Scan for the cell matching the given text and deliver its [x, y] coordinate at center. 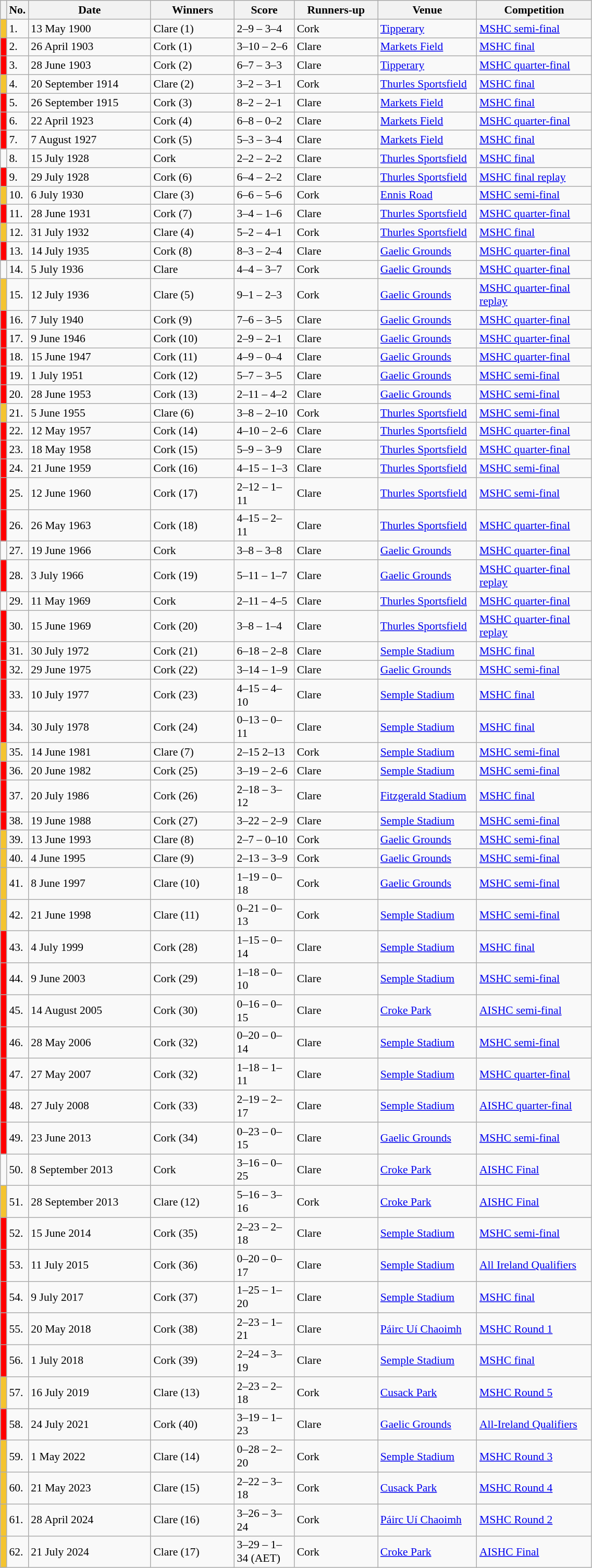
2–9 – 2–1 [265, 338]
21 June 1998 [90, 915]
6–18 – 2–8 [265, 651]
Cork (37) [192, 1297]
28. [17, 576]
0–20 – 0–17 [265, 1265]
2–13 – 3–9 [265, 858]
1–25 – 1–20 [265, 1297]
2–11 – 4–2 [265, 394]
Cork (23) [192, 695]
40. [17, 858]
Cork (38) [192, 1329]
Competition [534, 10]
15 June 1969 [90, 626]
27 July 2008 [90, 1106]
33. [17, 695]
6–6 – 5–6 [265, 195]
No. [17, 10]
Runners-up [336, 10]
28 June 1903 [90, 66]
Cork (34) [192, 1138]
Cork (28) [192, 947]
3–8 – 1–4 [265, 626]
1 July 1951 [90, 376]
Cork (8) [192, 251]
Cork (18) [192, 525]
Venue [427, 10]
24. [17, 469]
17. [17, 338]
Cork (1) [192, 47]
4–15 – 2–11 [265, 525]
Cork (27) [192, 821]
43. [17, 947]
9–1 – 2–3 [265, 295]
31. [17, 651]
15 June 2014 [90, 1233]
Clare (4) [192, 233]
21 June 1959 [90, 469]
5–9 – 3–9 [265, 450]
30. [17, 626]
2–24 – 3–19 [265, 1361]
3–10 – 2–6 [265, 47]
7. [17, 140]
50. [17, 1170]
4 July 1999 [90, 947]
Cork (22) [192, 670]
4 June 1995 [90, 858]
5–2 – 4–1 [265, 233]
26 April 1903 [90, 47]
6. [17, 121]
2–2 – 2–2 [265, 158]
3–8 – 2–10 [265, 413]
5–7 – 3–5 [265, 376]
Cork (15) [192, 450]
MSHC final replay [534, 177]
3 July 1966 [90, 576]
31 July 1932 [90, 233]
Cork (2) [192, 66]
Cork (40) [192, 1425]
15. [17, 295]
20 July 1986 [90, 796]
12. [17, 233]
2. [17, 47]
Cork (6) [192, 177]
5–3 – 3–4 [265, 140]
19. [17, 376]
Cork (25) [192, 771]
7–6 – 3–5 [265, 320]
Cork (20) [192, 626]
Cork (36) [192, 1265]
Clare (15) [192, 1488]
9 June 2003 [90, 979]
30 July 1972 [90, 651]
12 June 1960 [90, 494]
9 July 2017 [90, 1297]
Cork (33) [192, 1106]
Cork (19) [192, 576]
10 July 1977 [90, 695]
Cork (39) [192, 1361]
Cork (29) [192, 979]
57. [17, 1393]
13. [17, 251]
AISHC quarter-final [534, 1106]
41. [17, 883]
Cork (24) [192, 727]
52. [17, 1233]
3–19 – 2–6 [265, 771]
8. [17, 158]
9 June 1946 [90, 338]
44. [17, 979]
15 June 1947 [90, 357]
46. [17, 1043]
Cork (12) [192, 376]
Cork (35) [192, 1233]
AISHC semi-final [534, 1010]
5 June 1955 [90, 413]
25. [17, 494]
4–9 – 0–4 [265, 357]
0–20 – 0–14 [265, 1043]
11 July 2015 [90, 1265]
18 May 1958 [90, 450]
Cork (11) [192, 357]
3–29 – 1–34 (AET) [265, 1552]
3–14 – 1–9 [265, 670]
4. [17, 84]
23 June 2013 [90, 1138]
6 July 1930 [90, 195]
2–19 – 2–17 [265, 1106]
4–15 – 4–10 [265, 695]
12 July 1936 [90, 295]
20 September 1914 [90, 84]
19 June 1966 [90, 551]
2–23 – 1–21 [265, 1329]
Clare (16) [192, 1520]
0–23 – 0–15 [265, 1138]
13 May 1900 [90, 29]
4–4 – 3–7 [265, 270]
20. [17, 394]
Cork (30) [192, 1010]
2–7 – 0–10 [265, 840]
56. [17, 1361]
Score [265, 10]
58. [17, 1425]
MSHC Round 3 [534, 1456]
14 July 1935 [90, 251]
38. [17, 821]
27 May 2007 [90, 1075]
22 April 1923 [90, 121]
1. [17, 29]
2–9 – 3–4 [265, 29]
35. [17, 752]
21 July 2024 [90, 1552]
60. [17, 1488]
14. [17, 270]
10. [17, 195]
0–13 – 0–11 [265, 727]
2–18 – 3–12 [265, 796]
28 June 1953 [90, 394]
Cork (16) [192, 469]
Clare (8) [192, 840]
3–22 – 2–9 [265, 821]
30 July 1978 [90, 727]
28 May 2006 [90, 1043]
Clare (9) [192, 858]
2–15 2–13 [265, 752]
51. [17, 1202]
Clare (17) [192, 1552]
7 July 1940 [90, 320]
16. [17, 320]
8 September 2013 [90, 1170]
53. [17, 1265]
4–10 – 2–6 [265, 431]
3–26 – 3–24 [265, 1520]
22. [17, 431]
Fitzgerald Stadium [427, 796]
9. [17, 177]
MSHC Round 1 [534, 1329]
8–2 – 2–1 [265, 103]
62. [17, 1552]
1–15 – 0–14 [265, 947]
1–18 – 1–11 [265, 1075]
28 June 1931 [90, 214]
All Ireland Qualifiers [534, 1265]
54. [17, 1297]
Clare (14) [192, 1456]
37. [17, 796]
34. [17, 727]
6–7 – 3–3 [265, 66]
4–15 – 1–3 [265, 469]
Clare (2) [192, 84]
Clare (3) [192, 195]
MSHC Round 5 [534, 1393]
Cork (9) [192, 320]
Cork (4) [192, 121]
20 May 2018 [90, 1329]
1 May 2022 [90, 1456]
Cork (26) [192, 796]
12 May 1957 [90, 431]
11 May 1969 [90, 601]
0–28 – 2–20 [265, 1456]
5–11 – 1–7 [265, 576]
16 July 2019 [90, 1393]
32. [17, 670]
5–16 – 3–16 [265, 1202]
5. [17, 103]
15 July 1928 [90, 158]
3–2 – 3–1 [265, 84]
47. [17, 1075]
27. [17, 551]
3–8 – 3–8 [265, 551]
61. [17, 1520]
42. [17, 915]
Clare (10) [192, 883]
18. [17, 357]
Ennis Road [427, 195]
11. [17, 214]
19 June 1988 [90, 821]
59. [17, 1456]
2–11 – 4–5 [265, 601]
0–21 – 0–13 [265, 915]
36. [17, 771]
3. [17, 66]
21 May 2023 [90, 1488]
14 June 1981 [90, 752]
21. [17, 413]
0–16 – 0–15 [265, 1010]
2–12 – 1–11 [265, 494]
1 July 2018 [90, 1361]
23. [17, 450]
Clare (1) [192, 29]
Cork (21) [192, 651]
Clare (11) [192, 915]
Clare (12) [192, 1202]
29 June 1975 [90, 670]
1–18 – 0–10 [265, 979]
8 June 1997 [90, 883]
Winners [192, 10]
55. [17, 1329]
All-Ireland Qualifiers [534, 1425]
Clare (13) [192, 1393]
6–4 – 2–2 [265, 177]
39. [17, 840]
29 July 1928 [90, 177]
3–19 – 1–23 [265, 1425]
Clare (7) [192, 752]
13 June 1993 [90, 840]
Cork (10) [192, 338]
Cork (7) [192, 214]
Cork (17) [192, 494]
MSHC Round 4 [534, 1488]
28 September 2013 [90, 1202]
20 June 1982 [90, 771]
24 July 2021 [90, 1425]
45. [17, 1010]
Clare (6) [192, 413]
28 April 2024 [90, 1520]
48. [17, 1106]
Cork (3) [192, 103]
6–8 – 0–2 [265, 121]
3–4 – 1–6 [265, 214]
14 August 2005 [90, 1010]
Cork (13) [192, 394]
Cork (5) [192, 140]
26 May 1963 [90, 525]
5 July 1936 [90, 270]
29. [17, 601]
26 September 1915 [90, 103]
7 August 1927 [90, 140]
26. [17, 525]
49. [17, 1138]
Date [90, 10]
Cork (14) [192, 431]
8–3 – 2–4 [265, 251]
Clare (5) [192, 295]
3–16 – 0–25 [265, 1170]
2–22 – 3–18 [265, 1488]
MSHC Round 2 [534, 1520]
1–19 – 0–18 [265, 883]
